Return the (X, Y) coordinate for the center point of the cell that contains the specified text.  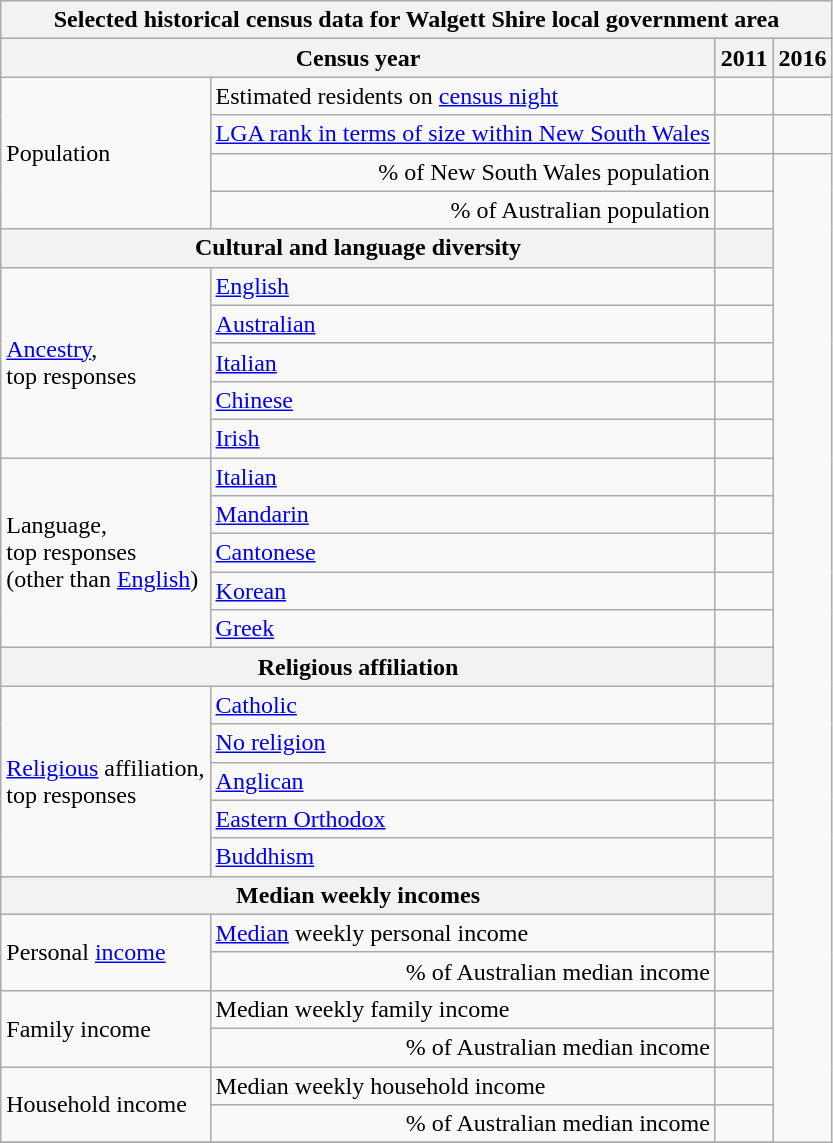
Korean (462, 591)
Religious affiliation (358, 667)
English (462, 286)
Australian (462, 324)
No religion (462, 743)
2011 (744, 58)
Mandarin (462, 515)
Buddhism (462, 857)
Estimated residents on census night (462, 96)
Median weekly incomes (358, 895)
Irish (462, 438)
Cantonese (462, 553)
Catholic (462, 705)
Family income (106, 1028)
Religious affiliation,top responses (106, 781)
Eastern Orthodox (462, 819)
Median weekly household income (462, 1085)
Ancestry,top responses (106, 362)
2016 (802, 58)
Population (106, 153)
Greek (462, 629)
% of Australian population (462, 210)
% of New South Wales population (462, 172)
LGA rank in terms of size within New South Wales (462, 134)
Cultural and language diversity (358, 248)
Chinese (462, 400)
Personal income (106, 952)
Household income (106, 1104)
Median weekly family income (462, 1009)
Median weekly personal income (462, 933)
Selected historical census data for Walgett Shire local government area (416, 20)
Census year (358, 58)
Anglican (462, 781)
Language,top responses(other than English) (106, 553)
